Determine the [X, Y] coordinate at the center of the cell enclosing the given text.  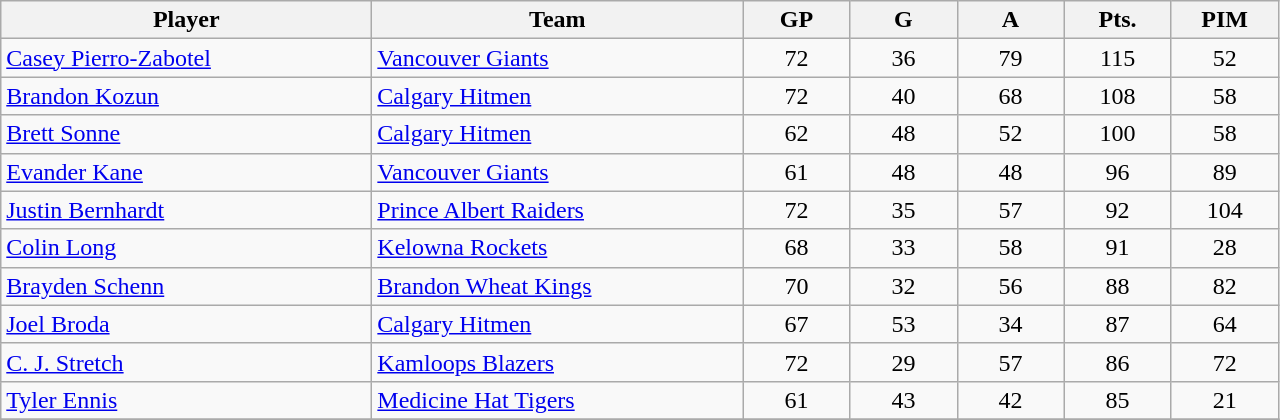
79 [1010, 58]
67 [796, 324]
96 [1118, 172]
42 [1010, 400]
82 [1224, 286]
Brandon Kozun [186, 96]
100 [1118, 134]
85 [1118, 400]
Justin Bernhardt [186, 210]
Tyler Ennis [186, 400]
GP [796, 20]
Colin Long [186, 248]
Brayden Schenn [186, 286]
92 [1118, 210]
Evander Kane [186, 172]
36 [904, 58]
Casey Pierro-Zabotel [186, 58]
56 [1010, 286]
33 [904, 248]
64 [1224, 324]
53 [904, 324]
G [904, 20]
70 [796, 286]
87 [1118, 324]
A [1010, 20]
43 [904, 400]
34 [1010, 324]
28 [1224, 248]
Player [186, 20]
89 [1224, 172]
91 [1118, 248]
115 [1118, 58]
108 [1118, 96]
40 [904, 96]
Kamloops Blazers [558, 362]
104 [1224, 210]
21 [1224, 400]
Joel Broda [186, 324]
88 [1118, 286]
Brett Sonne [186, 134]
Prince Albert Raiders [558, 210]
C. J. Stretch [186, 362]
86 [1118, 362]
62 [796, 134]
Team [558, 20]
PIM [1224, 20]
32 [904, 286]
Medicine Hat Tigers [558, 400]
29 [904, 362]
Kelowna Rockets [558, 248]
35 [904, 210]
Brandon Wheat Kings [558, 286]
Pts. [1118, 20]
